Output the [x, y] coordinate of the center of the cell containing the given text.  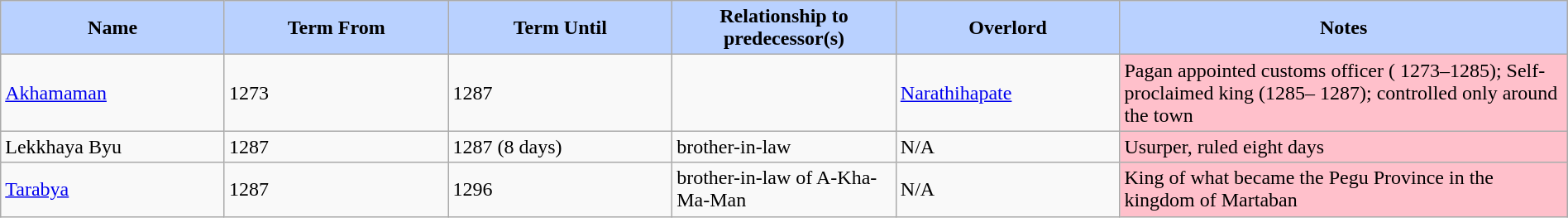
King of what became the Pegu Province in the kingdom of Martaban [1343, 189]
Notes [1343, 28]
1273 [336, 93]
Akhamaman [112, 93]
Term From [336, 28]
Overlord [1007, 28]
1296 [561, 189]
Usurper, ruled eight days [1343, 147]
brother-in-law of A-Kha-Ma-Man [784, 189]
Tarabya [112, 189]
1287 (8 days) [561, 147]
brother-in-law [784, 147]
Name [112, 28]
Lekkhaya Byu [112, 147]
Pagan appointed customs officer ( 1273–1285); Self-proclaimed king (1285– 1287); controlled only around the town [1343, 93]
Relationship to predecessor(s) [784, 28]
Narathihapate [1007, 93]
Term Until [561, 28]
